Pinpoint the cell where the given text exists, returning its [x, y] midpoint coordinate. 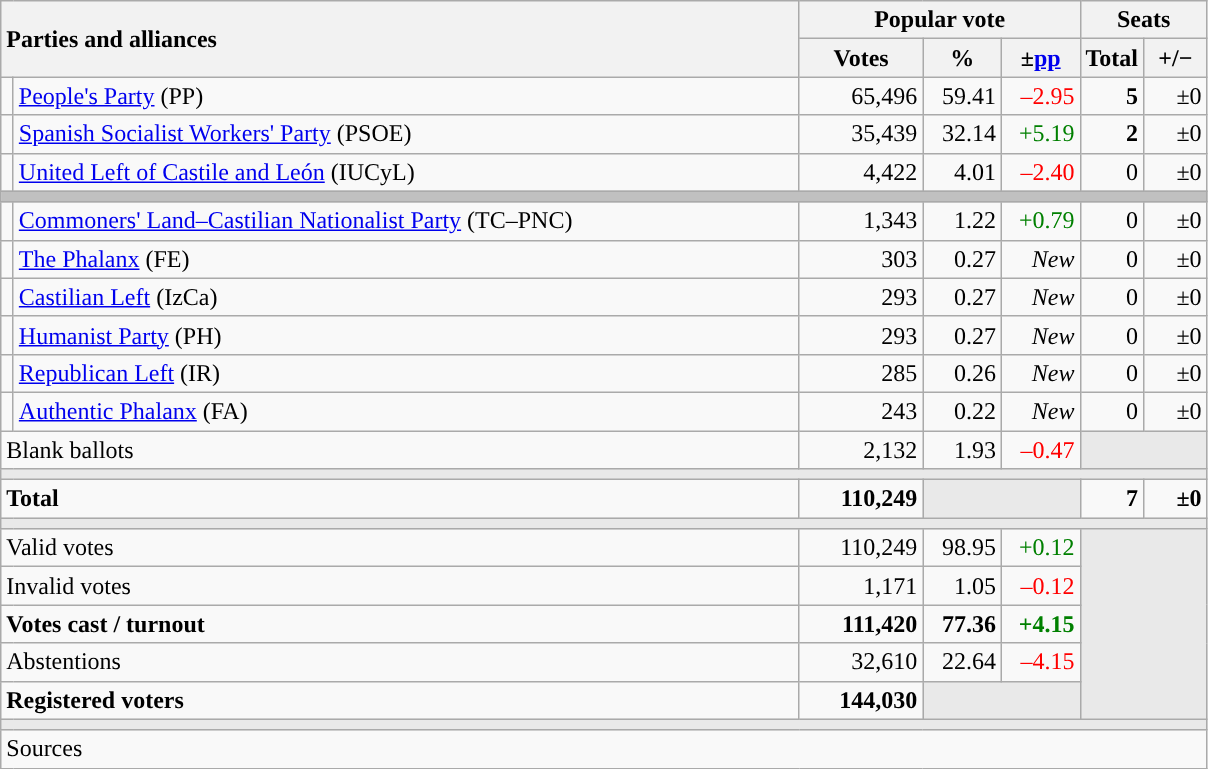
Registered voters [400, 700]
77.36 [962, 624]
2,132 [861, 449]
0.22 [962, 411]
0.26 [962, 373]
303 [861, 259]
+/− [1176, 58]
Seats [1144, 20]
+0.79 [1040, 221]
4.01 [962, 172]
–2.40 [1040, 172]
5 [1112, 96]
Blank ballots [400, 449]
% [962, 58]
People's Party (PP) [406, 96]
±pp [1040, 58]
98.95 [962, 548]
1.22 [962, 221]
285 [861, 373]
+0.12 [1040, 548]
Invalid votes [400, 586]
22.64 [962, 662]
2 [1112, 134]
65,496 [861, 96]
Sources [604, 749]
Valid votes [400, 548]
–0.47 [1040, 449]
7 [1112, 499]
Votes cast / turnout [400, 624]
1.05 [962, 586]
1.93 [962, 449]
Republican Left (IR) [406, 373]
111,420 [861, 624]
Abstentions [400, 662]
–4.15 [1040, 662]
Castilian Left (IzCa) [406, 297]
Parties and alliances [400, 39]
Votes [861, 58]
United Left of Castile and León (IUCyL) [406, 172]
32,610 [861, 662]
+4.15 [1040, 624]
1,171 [861, 586]
243 [861, 411]
4,422 [861, 172]
Humanist Party (PH) [406, 335]
144,030 [861, 700]
–2.95 [1040, 96]
Popular vote [940, 20]
Spanish Socialist Workers' Party (PSOE) [406, 134]
–0.12 [1040, 586]
+5.19 [1040, 134]
32.14 [962, 134]
59.41 [962, 96]
The Phalanx (FE) [406, 259]
Commoners' Land–Castilian Nationalist Party (TC–PNC) [406, 221]
1,343 [861, 221]
35,439 [861, 134]
Authentic Phalanx (FA) [406, 411]
